Return (x, y) of the center of cell containing provided text 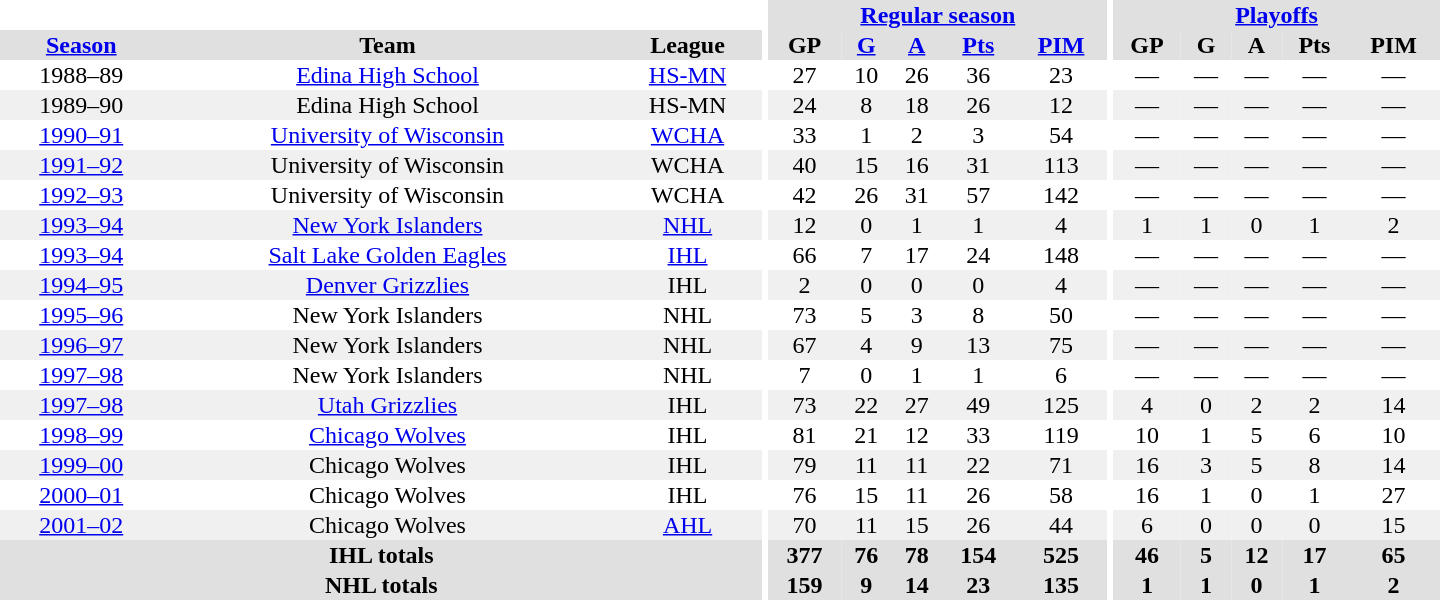
1991–92 (81, 165)
44 (1062, 525)
21 (866, 435)
142 (1062, 195)
79 (804, 465)
IHL totals (382, 555)
119 (1062, 435)
113 (1062, 165)
525 (1062, 555)
50 (1062, 315)
1988–89 (81, 75)
1989–90 (81, 105)
81 (804, 435)
66 (804, 255)
Season (81, 45)
13 (978, 345)
154 (978, 555)
125 (1062, 405)
78 (916, 555)
1995–96 (81, 315)
40 (804, 165)
46 (1147, 555)
1994–95 (81, 285)
58 (1062, 495)
1992–93 (81, 195)
Salt Lake Golden Eagles (387, 255)
70 (804, 525)
135 (1062, 585)
36 (978, 75)
65 (1394, 555)
18 (916, 105)
148 (1062, 255)
377 (804, 555)
Regular season (938, 15)
Denver Grizzlies (387, 285)
159 (804, 585)
75 (1062, 345)
Team (387, 45)
71 (1062, 465)
49 (978, 405)
1998–99 (81, 435)
League (688, 45)
54 (1062, 135)
AHL (688, 525)
2000–01 (81, 495)
1996–97 (81, 345)
Playoffs (1276, 15)
Utah Grizzlies (387, 405)
57 (978, 195)
42 (804, 195)
NHL totals (382, 585)
2001–02 (81, 525)
67 (804, 345)
1990–91 (81, 135)
1999–00 (81, 465)
